Capture the cell that displays the provided text and extract its [X, Y] central coordinate. 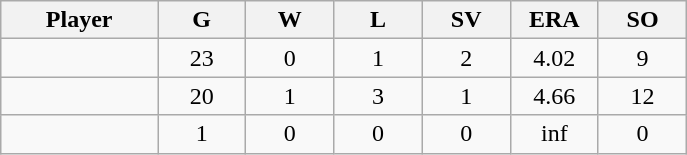
inf [554, 134]
Player [80, 20]
W [290, 20]
G [202, 20]
4.02 [554, 58]
9 [642, 58]
4.66 [554, 96]
2 [466, 58]
23 [202, 58]
ERA [554, 20]
20 [202, 96]
SO [642, 20]
L [378, 20]
12 [642, 96]
SV [466, 20]
3 [378, 96]
